Determine the [X, Y] coordinate at the center of the cell enclosing the given text.  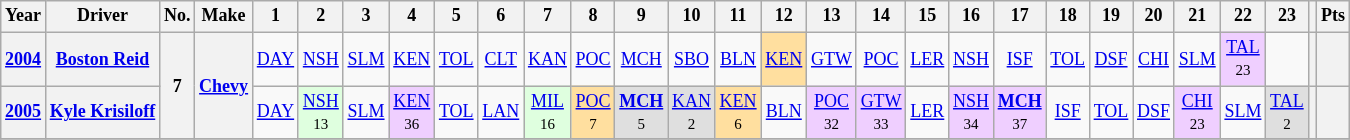
KEN6 [738, 113]
Kyle Krisiloff [102, 113]
23 [1287, 16]
17 [1020, 16]
19 [1110, 16]
Driver [102, 16]
MCH [642, 59]
MIL16 [548, 113]
Chevy [224, 86]
12 [784, 16]
Year [24, 16]
LAN [501, 113]
Make [224, 16]
14 [881, 16]
8 [593, 16]
2004 [24, 59]
KAN2 [692, 113]
SBO [692, 59]
CHI23 [1197, 113]
1 [275, 16]
KEN36 [412, 113]
13 [832, 16]
10 [692, 16]
TAL2 [1287, 113]
POC7 [593, 113]
Boston Reid [102, 59]
MCH5 [642, 113]
CLT [501, 59]
Pts [1334, 16]
11 [738, 16]
No. [178, 16]
15 [928, 16]
3 [366, 16]
6 [501, 16]
22 [1243, 16]
20 [1154, 16]
KAN [548, 59]
2 [320, 16]
16 [972, 16]
TAL23 [1243, 59]
4 [412, 16]
GTW [832, 59]
GTW33 [881, 113]
NSH34 [972, 113]
POC32 [832, 113]
CHI [1154, 59]
18 [1068, 16]
9 [642, 16]
21 [1197, 16]
MCH37 [1020, 113]
2005 [24, 113]
NSH13 [320, 113]
5 [456, 16]
